Return (X, Y) of the center of cell containing provided text 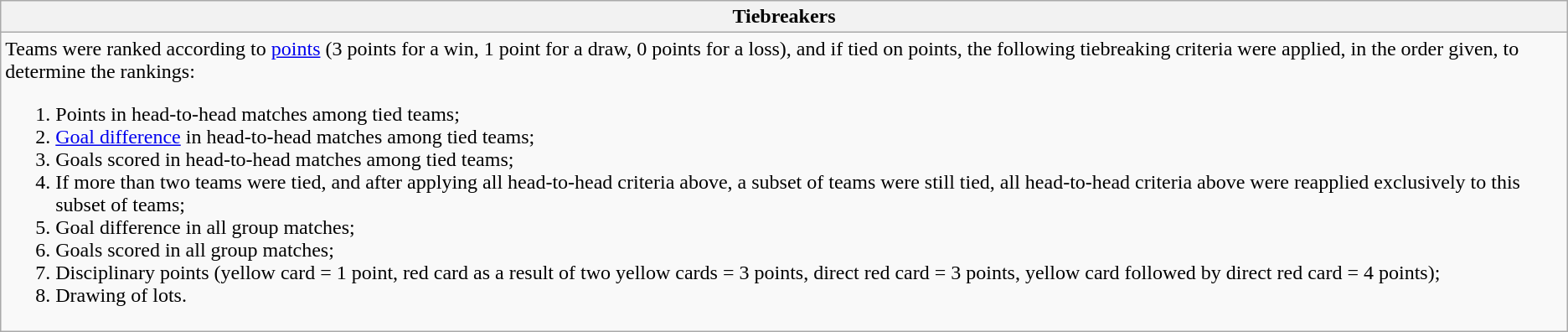
Tiebreakers (784, 17)
